From the cell containing the given text, extract its center point as (x, y) coordinate. 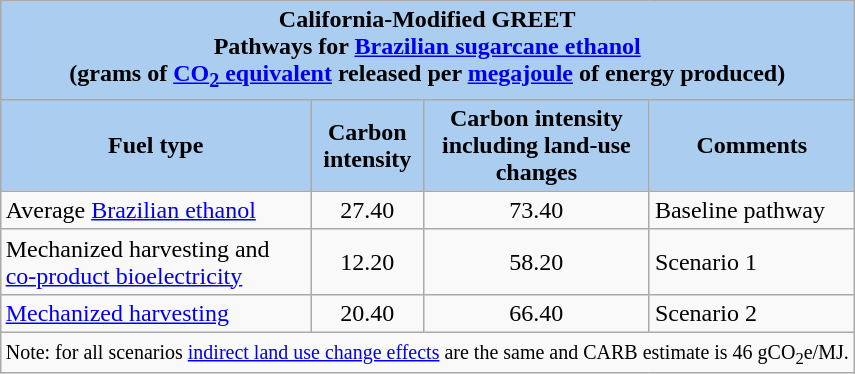
12.20 (367, 262)
27.40 (367, 210)
Comments (752, 145)
Baseline pathway (752, 210)
Carbon intensity including land-usechanges (536, 145)
Note: for all scenarios indirect land use change effects are the same and CARB estimate is 46 gCO2e/MJ. (427, 352)
Scenario 2 (752, 313)
Mechanized harvesting (156, 313)
66.40 (536, 313)
Carbonintensity (367, 145)
73.40 (536, 210)
58.20 (536, 262)
Fuel type (156, 145)
Scenario 1 (752, 262)
Mechanized harvesting and co-product bioelectricity (156, 262)
California-Modified GREETPathways for Brazilian sugarcane ethanol (grams of CO2 equivalent released per megajoule of energy produced) (427, 50)
20.40 (367, 313)
Average Brazilian ethanol (156, 210)
